Return the [x, y] coordinate for the center point of the cell that contains the specified text.  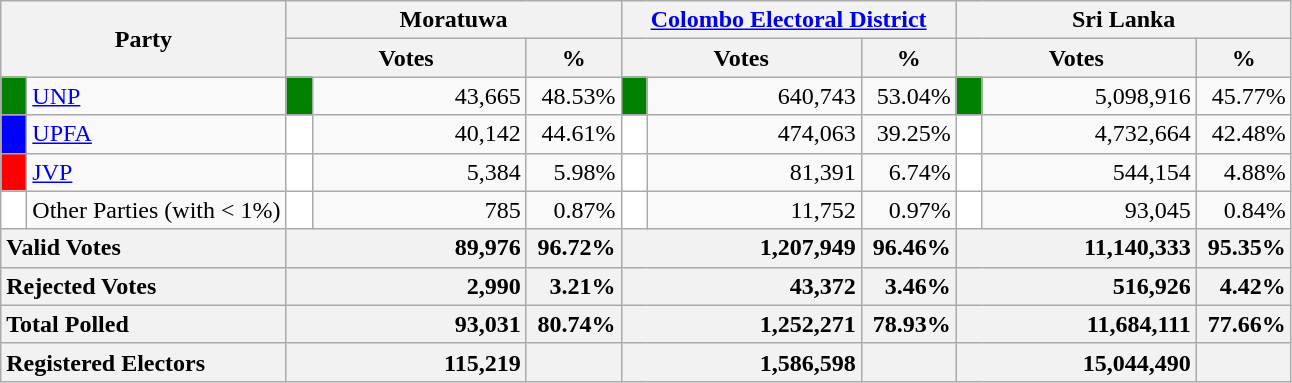
1,586,598 [741, 362]
48.53% [574, 96]
0.97% [908, 210]
15,044,490 [1076, 362]
80.74% [574, 324]
96.72% [574, 248]
2,990 [406, 286]
JVP [156, 172]
45.77% [1244, 96]
Total Polled [144, 324]
4,732,664 [1089, 134]
474,063 [754, 134]
5.98% [574, 172]
1,252,271 [741, 324]
4.42% [1244, 286]
78.93% [908, 324]
1,207,949 [741, 248]
Rejected Votes [144, 286]
Other Parties (with < 1%) [156, 210]
Moratuwa [454, 20]
96.46% [908, 248]
43,372 [741, 286]
43,665 [419, 96]
Registered Electors [144, 362]
39.25% [908, 134]
40,142 [419, 134]
UPFA [156, 134]
93,045 [1089, 210]
Colombo Electoral District [788, 20]
785 [419, 210]
44.61% [574, 134]
5,098,916 [1089, 96]
89,976 [406, 248]
11,684,111 [1076, 324]
81,391 [754, 172]
4.88% [1244, 172]
UNP [156, 96]
Party [144, 39]
3.46% [908, 286]
95.35% [1244, 248]
93,031 [406, 324]
42.48% [1244, 134]
Valid Votes [144, 248]
544,154 [1089, 172]
0.84% [1244, 210]
11,752 [754, 210]
640,743 [754, 96]
0.87% [574, 210]
5,384 [419, 172]
115,219 [406, 362]
77.66% [1244, 324]
516,926 [1076, 286]
11,140,333 [1076, 248]
53.04% [908, 96]
6.74% [908, 172]
3.21% [574, 286]
Sri Lanka [1124, 20]
